Locate the cell with the specified text and output its [X, Y] center coordinate. 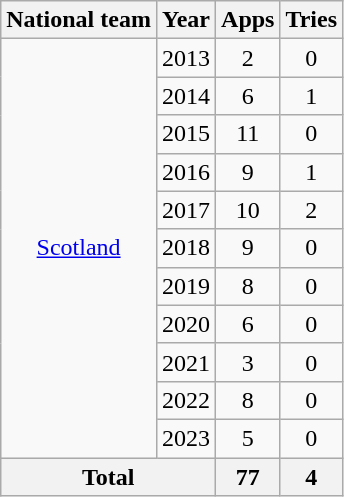
2019 [186, 286]
77 [248, 477]
2018 [186, 248]
Year [186, 20]
2015 [186, 134]
Total [108, 477]
National team [79, 20]
2017 [186, 210]
Apps [248, 20]
4 [312, 477]
2023 [186, 438]
11 [248, 134]
Scotland [79, 248]
3 [248, 362]
2013 [186, 58]
2016 [186, 172]
2020 [186, 324]
10 [248, 210]
5 [248, 438]
2021 [186, 362]
Tries [312, 20]
2014 [186, 96]
2022 [186, 400]
